Capture the cell that displays the provided text and extract its (X, Y) central coordinate. 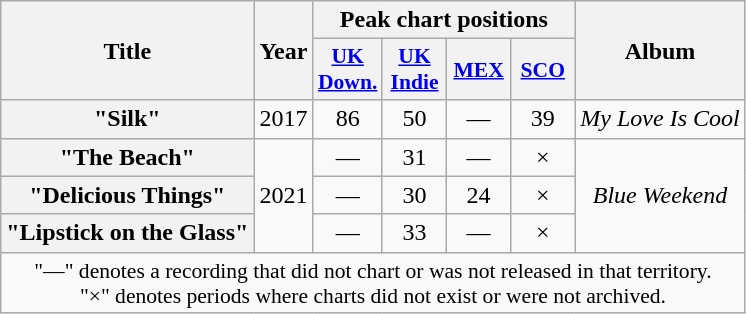
"Delicious Things" (128, 195)
50 (414, 119)
Blue Weekend (660, 195)
"The Beach" (128, 157)
2021 (284, 195)
MEX (479, 70)
Year (284, 50)
30 (414, 195)
2017 (284, 119)
86 (348, 119)
Album (660, 50)
SCO (543, 70)
"Lipstick on the Glass" (128, 233)
24 (479, 195)
"—" denotes a recording that did not chart or was not released in that territory."×" denotes periods where charts did not exist or were not archived. (373, 282)
39 (543, 119)
"Silk" (128, 119)
UKDown. (348, 70)
33 (414, 233)
31 (414, 157)
Title (128, 50)
My Love Is Cool (660, 119)
UKIndie (414, 70)
Peak chart positions (444, 20)
